Scan for the cell matching the given text and deliver its (X, Y) coordinate at center. 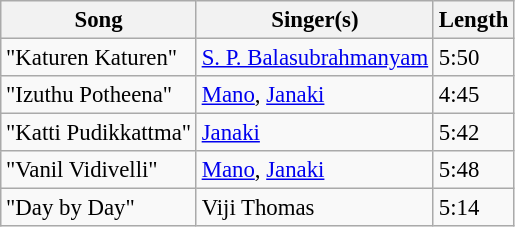
5:14 (473, 208)
5:42 (473, 133)
Singer(s) (314, 20)
Viji Thomas (314, 208)
5:48 (473, 170)
"Katuren Katuren" (99, 58)
Song (99, 20)
Janaki (314, 133)
"Day by Day" (99, 208)
"Izuthu Potheena" (99, 95)
5:50 (473, 58)
4:45 (473, 95)
S. P. Balasubrahmanyam (314, 58)
"Vanil Vidivelli" (99, 170)
"Katti Pudikkattma" (99, 133)
Length (473, 20)
